Output the (x, y) coordinate of the center of the cell containing the given text.  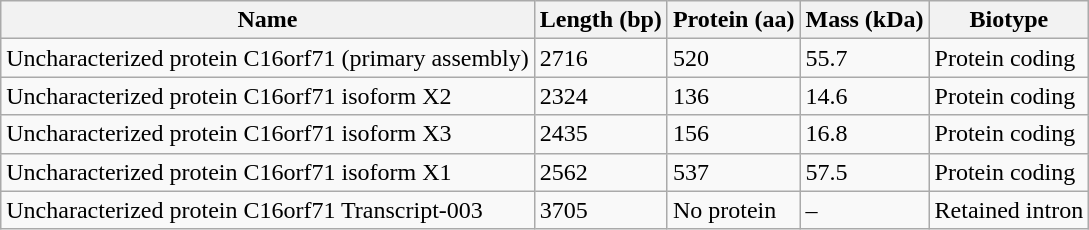
14.6 (864, 96)
57.5 (864, 172)
2716 (600, 58)
Uncharacterized protein C16orf71 Transcript-003 (268, 210)
Biotype (1009, 20)
2324 (600, 96)
3705 (600, 210)
– (864, 210)
16.8 (864, 134)
Length (bp) (600, 20)
Uncharacterized protein C16orf71 (primary assembly) (268, 58)
537 (734, 172)
136 (734, 96)
156 (734, 134)
Mass (kDa) (864, 20)
Uncharacterized protein C16orf71 isoform X3 (268, 134)
55.7 (864, 58)
Uncharacterized protein C16orf71 isoform X1 (268, 172)
No protein (734, 210)
Retained intron (1009, 210)
2562 (600, 172)
520 (734, 58)
2435 (600, 134)
Protein (aa) (734, 20)
Name (268, 20)
Uncharacterized protein C16orf71 isoform X2 (268, 96)
